Output the [X, Y] coordinate of the center of the cell containing the given text.  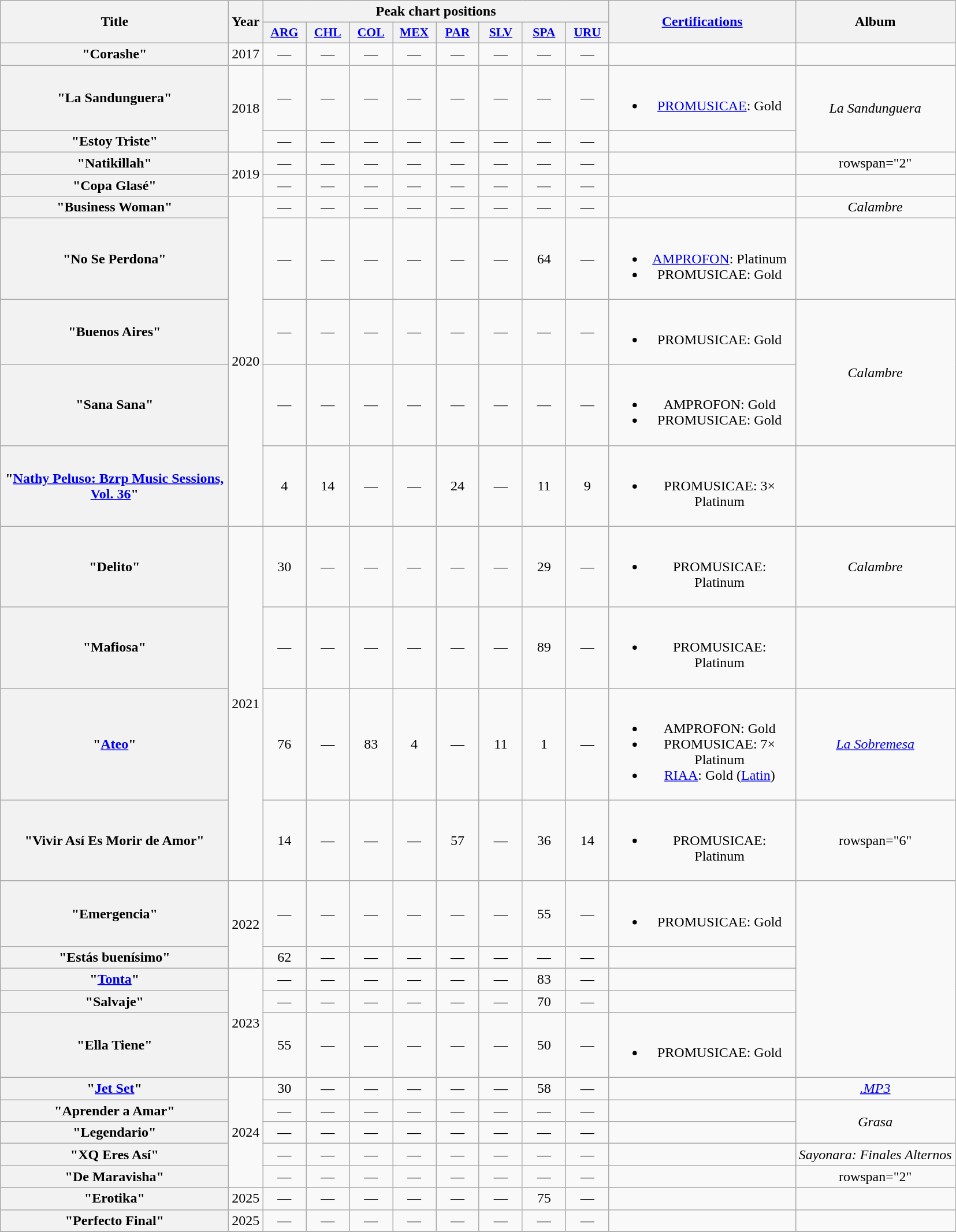
9 [587, 486]
"No Se Perdona" [114, 259]
89 [544, 647]
"Sana Sana" [114, 405]
58 [544, 1089]
"Erotika" [114, 1198]
"Mafiosa" [114, 647]
Grasa [875, 1122]
24 [457, 486]
2023 [246, 1022]
.MP3 [875, 1089]
"Buenos Aires" [114, 332]
MEX [415, 33]
Peak chart positions [436, 12]
ARG [284, 33]
"Delito" [114, 567]
"Copa Glasé" [114, 185]
"Natikillah" [114, 163]
AMPROFON: PlatinumPROMUSICAE: Gold [702, 259]
2021 [246, 704]
"La Sandunguera" [114, 97]
"Perfecto Final" [114, 1220]
"Business Woman" [114, 207]
rowspan="6" [875, 840]
"Estoy Triste" [114, 142]
"Jet Set" [114, 1089]
"Tonta" [114, 979]
1 [544, 744]
2018 [246, 109]
76 [284, 744]
Title [114, 22]
AMPROFON: GoldPROMUSICAE: 7× PlatinumRIAA: Gold (Latin) [702, 744]
"Corashe" [114, 54]
29 [544, 567]
Certifications [702, 22]
"Ateo" [114, 744]
"Vivir Así Es Morir de Amor" [114, 840]
SPA [544, 33]
PAR [457, 33]
La Sandunguera [875, 109]
Year [246, 22]
64 [544, 259]
2019 [246, 174]
PROMUSICAE: 3× Platinum [702, 486]
2020 [246, 362]
"Aprender a Amar" [114, 1111]
"Estás buenísimo" [114, 957]
La Sobremesa [875, 744]
"Legendario" [114, 1133]
57 [457, 840]
URU [587, 33]
COL [371, 33]
"Emergencia" [114, 914]
Album [875, 22]
2022 [246, 924]
50 [544, 1045]
"Nathy Peluso: Bzrp Music Sessions, Vol. 36" [114, 486]
2017 [246, 54]
2024 [246, 1133]
62 [284, 957]
AMPROFON: GoldPROMUSICAE: Gold [702, 405]
SLV [500, 33]
CHL [328, 33]
"Salvaje" [114, 1001]
Sayonara: Finales Alternos [875, 1155]
"Ella Tiene" [114, 1045]
"XQ Eres Así" [114, 1155]
36 [544, 840]
70 [544, 1001]
75 [544, 1198]
"De Maravisha" [114, 1177]
